From the cell containing the given text, extract its center point as [x, y] coordinate. 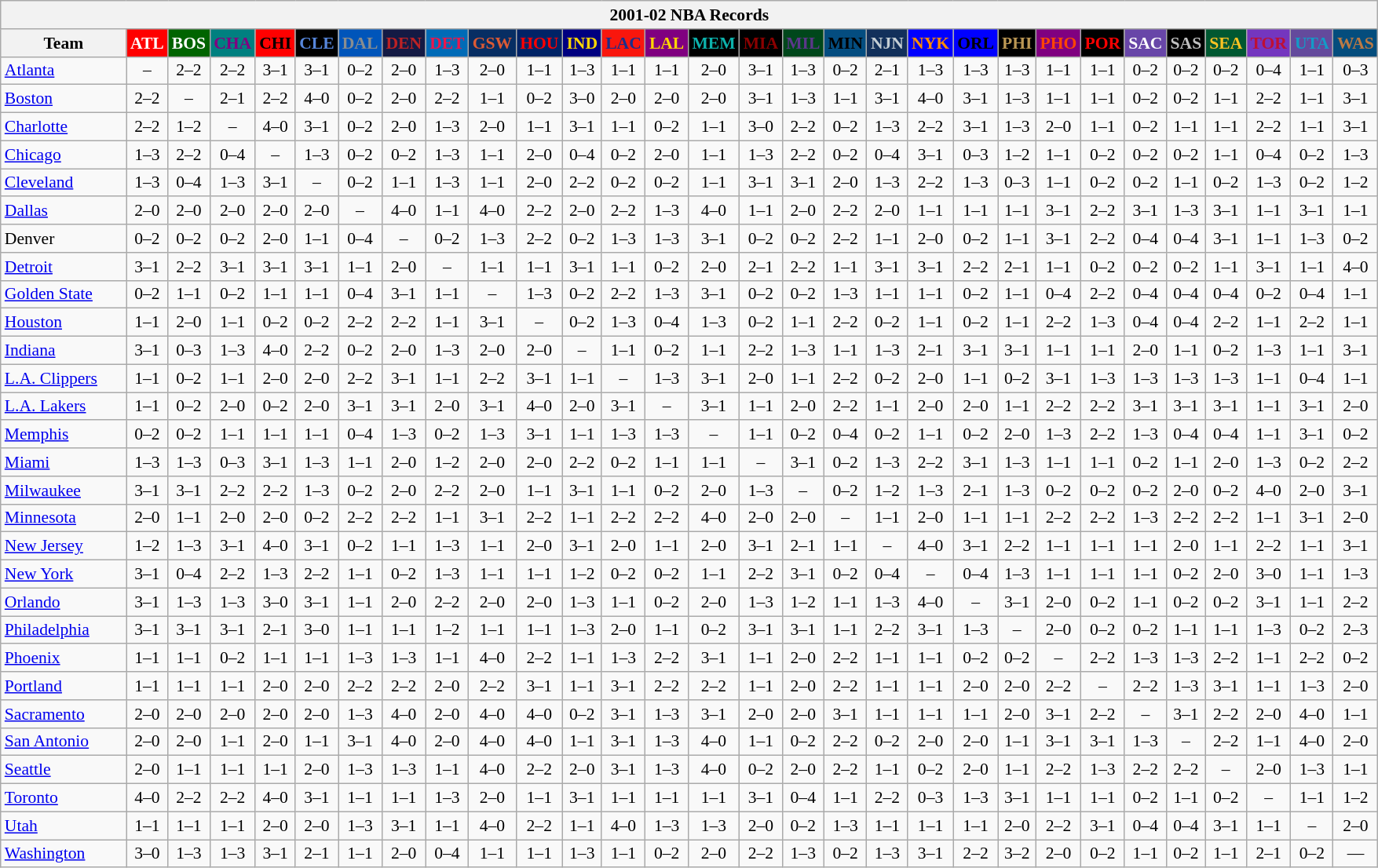
SEA [1226, 43]
Philadelphia [64, 630]
L.A. Lakers [64, 407]
LAL [667, 43]
PHI [1018, 43]
Cleveland [64, 183]
CLE [317, 43]
Miami [64, 462]
Golden State [64, 294]
Denver [64, 239]
SAC [1145, 43]
— [1355, 854]
NJN [887, 43]
HOU [539, 43]
MIL [802, 43]
2001-02 NBA Records [689, 15]
WAS [1355, 43]
New York [64, 574]
Memphis [64, 435]
Seattle [64, 770]
New Jersey [64, 546]
Houston [64, 323]
Team [64, 43]
CHI [275, 43]
UTA [1312, 43]
Atlanta [64, 71]
ORL [975, 43]
Detroit [64, 267]
Sacramento [64, 714]
Indiana [64, 351]
Boston [64, 99]
L.A. Clippers [64, 378]
Minnesota [64, 518]
Portland [64, 686]
2–3 [1355, 630]
MIN [845, 43]
BOS [188, 43]
MEM [713, 43]
CHA [232, 43]
POR [1102, 43]
MIA [761, 43]
Chicago [64, 155]
IND [582, 43]
Phoenix [64, 658]
SAS [1186, 43]
3–2 [1018, 854]
Utah [64, 826]
Milwaukee [64, 491]
PHO [1058, 43]
San Antonio [64, 742]
GSW [493, 43]
DAL [360, 43]
Washington [64, 854]
TOR [1269, 43]
Orlando [64, 602]
DET [448, 43]
Toronto [64, 798]
ATL [148, 43]
NYK [930, 43]
Dallas [64, 211]
DEN [404, 43]
LAC [623, 43]
Charlotte [64, 127]
